For the text-containing cell, return its midpoint in (X, Y) coordinate format. 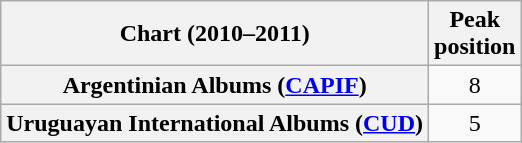
8 (475, 85)
Uruguayan International Albums (CUD) (215, 123)
5 (475, 123)
Peakposition (475, 34)
Chart (2010–2011) (215, 34)
Argentinian Albums (CAPIF) (215, 85)
